Capture the cell that displays the provided text and extract its (X, Y) central coordinate. 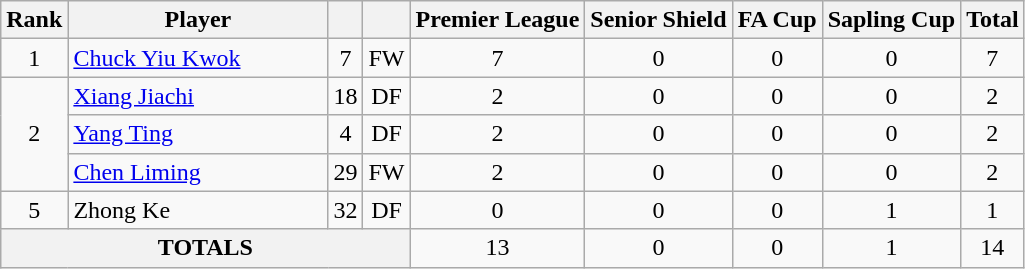
Rank (34, 20)
Chuck Yiu Kwok (198, 58)
14 (993, 248)
Senior Shield (658, 20)
Total (993, 20)
Chen Liming (198, 172)
Zhong Ke (198, 210)
18 (346, 96)
13 (498, 248)
29 (346, 172)
Sapling Cup (891, 20)
4 (346, 134)
5 (34, 210)
Yang Ting (198, 134)
Player (198, 20)
Xiang Jiachi (198, 96)
Premier League (498, 20)
32 (346, 210)
TOTALS (206, 248)
FA Cup (777, 20)
